Determine the (X, Y) coordinate at the center of the cell enclosing the given text.  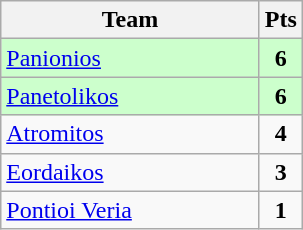
Panionios (130, 58)
Team (130, 20)
Pts (280, 20)
Atromitos (130, 134)
4 (280, 134)
Eordaikos (130, 172)
Panetolikos (130, 96)
3 (280, 172)
Pontioi Veria (130, 210)
1 (280, 210)
